Provide the (X, Y) coordinate of the cell's center where the given text is located.  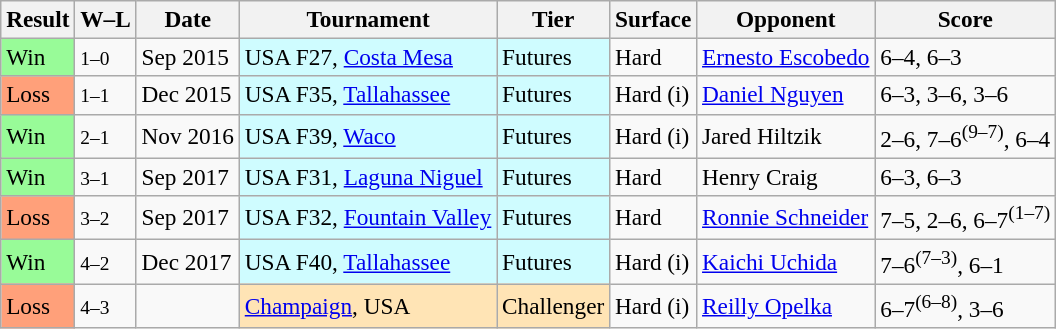
7–6(7–3), 6–1 (966, 261)
USA F31, Laguna Niguel (368, 177)
Result (38, 19)
Daniel Nguyen (786, 95)
Dec 2017 (188, 261)
6–3, 6–3 (966, 177)
USA F35, Tallahassee (368, 95)
Tournament (368, 19)
Date (188, 19)
Henry Craig (786, 177)
2–1 (106, 136)
USA F40, Tallahassee (368, 261)
1–1 (106, 95)
W–L (106, 19)
Nov 2016 (188, 136)
Tier (554, 19)
3–1 (106, 177)
Sep 2015 (188, 57)
Kaichi Uchida (786, 261)
Dec 2015 (188, 95)
6–4, 6–3 (966, 57)
7–5, 2–6, 6–7(1–7) (966, 217)
Ronnie Schneider (786, 217)
Surface (654, 19)
6–3, 3–6, 3–6 (966, 95)
Reilly Opelka (786, 306)
Champaign, USA (368, 306)
4–3 (106, 306)
Challenger (554, 306)
Jared Hiltzik (786, 136)
6–7(6–8), 3–6 (966, 306)
4–2 (106, 261)
USA F32, Fountain Valley (368, 217)
2–6, 7–6(9–7), 6–4 (966, 136)
Opponent (786, 19)
Ernesto Escobedo (786, 57)
Score (966, 19)
3–2 (106, 217)
1–0 (106, 57)
USA F27, Costa Mesa (368, 57)
USA F39, Waco (368, 136)
